Find where the given text appears and provide that cell's center as [X, Y] coordinate. 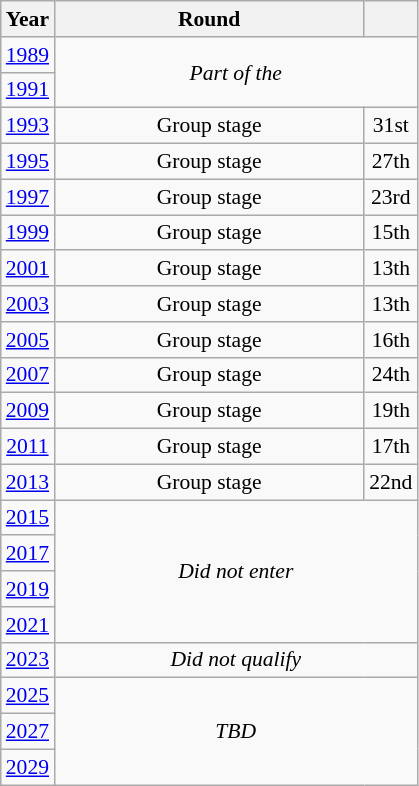
2015 [28, 518]
2001 [28, 269]
16th [390, 340]
Did not enter [236, 571]
1997 [28, 197]
2009 [28, 411]
2029 [28, 767]
2025 [28, 696]
23rd [390, 197]
2019 [28, 589]
2003 [28, 304]
22nd [390, 482]
2011 [28, 447]
2005 [28, 340]
2021 [28, 625]
2027 [28, 732]
1989 [28, 55]
31st [390, 126]
1993 [28, 126]
24th [390, 375]
Part of the [236, 72]
1995 [28, 162]
Round [209, 19]
15th [390, 233]
17th [390, 447]
Year [28, 19]
27th [390, 162]
2017 [28, 554]
19th [390, 411]
2007 [28, 375]
Did not qualify [236, 660]
TBD [236, 732]
2023 [28, 660]
2013 [28, 482]
1991 [28, 90]
1999 [28, 233]
